Determine the (x, y) coordinate at the center of the cell enclosing the given text.  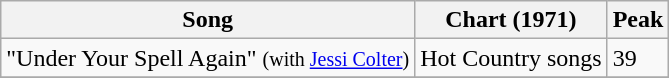
Chart (1971) (511, 20)
Hot Country songs (511, 58)
"Under Your Spell Again" (with Jessi Colter) (208, 58)
Song (208, 20)
Peak (638, 20)
39 (638, 58)
